Return the (X, Y) coordinate for the center point of the cell that contains the specified text.  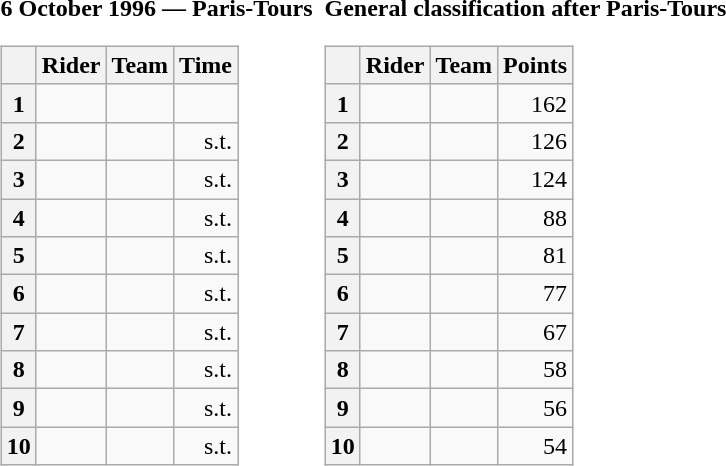
162 (536, 103)
58 (536, 370)
Time (206, 65)
54 (536, 446)
81 (536, 256)
77 (536, 294)
88 (536, 217)
56 (536, 408)
124 (536, 179)
Points (536, 65)
126 (536, 141)
67 (536, 332)
